For the text-containing cell, return its midpoint in (x, y) coordinate format. 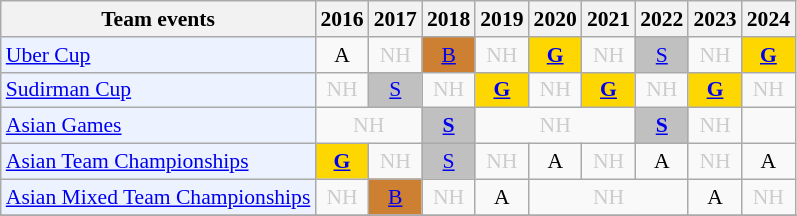
2017 (396, 19)
Sudirman Cup (158, 90)
Team events (158, 19)
2023 (714, 19)
Asian Team Championships (158, 162)
Asian Games (158, 126)
2021 (608, 19)
Uber Cup (158, 55)
2024 (768, 19)
Asian Mixed Team Championships (158, 197)
2018 (448, 19)
2020 (556, 19)
2022 (662, 19)
2019 (502, 19)
2016 (342, 19)
